For the text-containing cell, return its midpoint in (x, y) coordinate format. 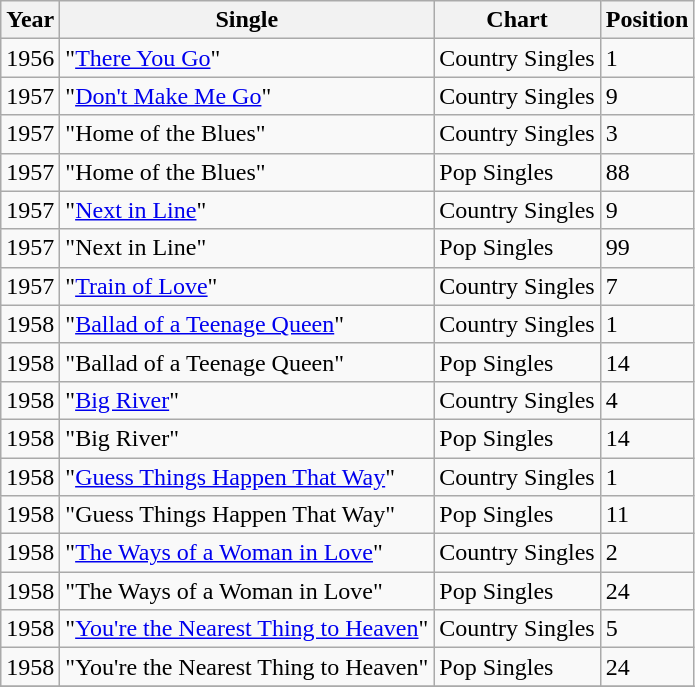
Position (647, 20)
99 (647, 248)
11 (647, 515)
Chart (517, 20)
2 (647, 553)
1956 (30, 58)
"Don't Make Me Go" (247, 96)
7 (647, 286)
3 (647, 134)
5 (647, 629)
Year (30, 20)
88 (647, 172)
Single (247, 20)
4 (647, 400)
"There You Go" (247, 58)
"Train of Love" (247, 286)
